Detect which cell encompasses the target text, then output its (x, y) center coordinate. 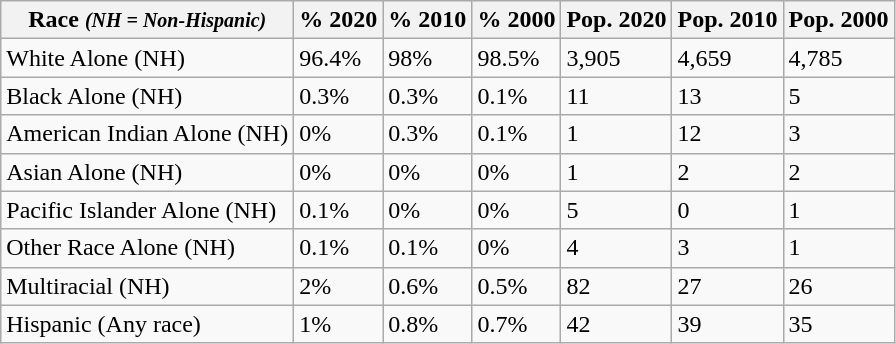
Asian Alone (NH) (148, 172)
Pop. 2020 (616, 20)
Black Alone (NH) (148, 96)
American Indian Alone (NH) (148, 134)
4,659 (728, 58)
96.4% (338, 58)
39 (728, 324)
Race (NH = Non-Hispanic) (148, 20)
2% (338, 286)
Other Race Alone (NH) (148, 248)
4 (616, 248)
Pacific Islander Alone (NH) (148, 210)
3,905 (616, 58)
27 (728, 286)
0.5% (516, 286)
Pop. 2000 (838, 20)
42 (616, 324)
98% (428, 58)
4,785 (838, 58)
13 (728, 96)
0 (728, 210)
35 (838, 324)
11 (616, 96)
1% (338, 324)
White Alone (NH) (148, 58)
% 2020 (338, 20)
% 2000 (516, 20)
12 (728, 134)
0.6% (428, 286)
26 (838, 286)
Hispanic (Any race) (148, 324)
Pop. 2010 (728, 20)
0.8% (428, 324)
98.5% (516, 58)
0.7% (516, 324)
Multiracial (NH) (148, 286)
% 2010 (428, 20)
82 (616, 286)
